Scan for the cell matching the given text and deliver its (X, Y) coordinate at center. 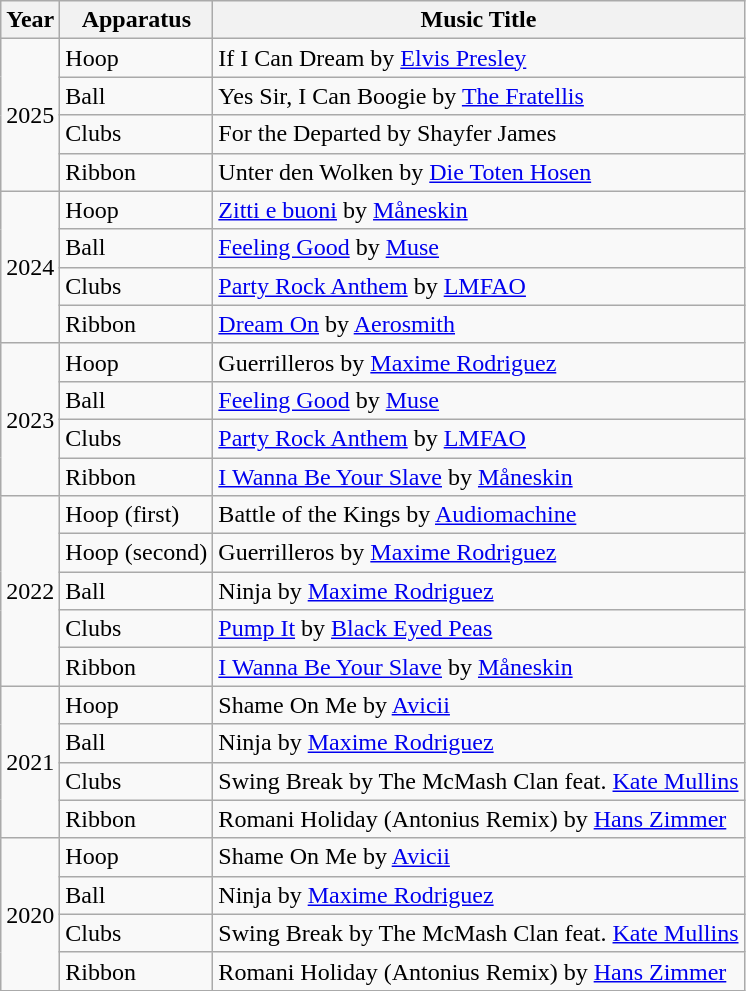
Dream On by Aerosmith (478, 324)
For the Departed by Shayfer James (478, 134)
Hoop (second) (136, 553)
Zitti e buoni by Måneskin (478, 210)
If I Can Dream by Elvis Presley (478, 58)
Battle of the Kings by Audiomachine (478, 515)
2025 (30, 115)
Apparatus (136, 20)
Music Title (478, 20)
Yes Sir, I Can Boogie by The Fratellis (478, 96)
Year (30, 20)
2024 (30, 267)
Unter den Wolken by Die Toten Hosen (478, 172)
2022 (30, 591)
2023 (30, 419)
Hoop (first) (136, 515)
Pump It by Black Eyed Peas (478, 629)
2021 (30, 762)
2020 (30, 914)
